Extract the (X, Y) coordinate from the center of the cell holding the provided text.  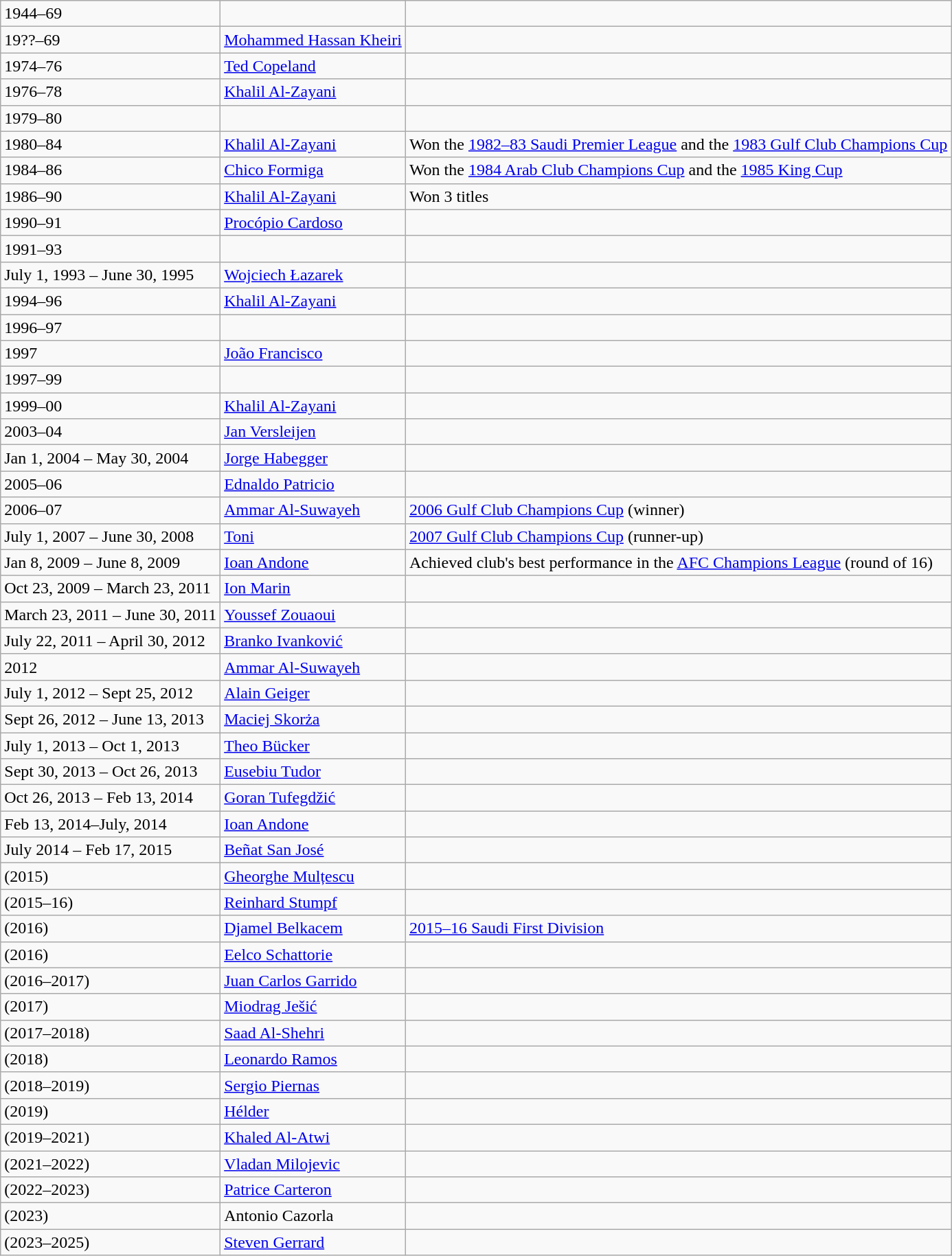
Wojciech Łazarek (313, 275)
March 23, 2011 – June 30, 2011 (111, 615)
1979–80 (111, 118)
2005–06 (111, 484)
Ion Marin (313, 589)
1980–84 (111, 144)
2006 Gulf Club Champions Cup (winner) (678, 510)
Jan 8, 2009 – June 8, 2009 (111, 562)
Ednaldo Patricio (313, 484)
1984–86 (111, 170)
2003–04 (111, 432)
1991–93 (111, 249)
Jan Versleijen (313, 432)
1996–97 (111, 328)
(2018–2019) (111, 1085)
Jan 1, 2004 – May 30, 2004 (111, 458)
Jorge Habegger (313, 458)
Eelco Schattorie (313, 955)
July 1, 2013 – Oct 1, 2013 (111, 745)
Won the 1984 Arab Club Champions Cup and the 1985 King Cup (678, 170)
Won the 1982–83 Saudi Premier League and the 1983 Gulf Club Champions Cup (678, 144)
1976–78 (111, 92)
Djamel Belkacem (313, 928)
1997 (111, 354)
1990–91 (111, 222)
Toni (313, 536)
July 1, 2012 – Sept 25, 2012 (111, 693)
Alain Geiger (313, 693)
Procópio Cardoso (313, 222)
Miodrag Ješić (313, 1007)
(2015) (111, 876)
Sergio Piernas (313, 1085)
João Francisco (313, 354)
(2017–2018) (111, 1033)
Oct 26, 2013 – Feb 13, 2014 (111, 798)
Maciej Skorża (313, 719)
Antonio Cazorla (313, 1216)
1997–99 (111, 380)
(2023–2025) (111, 1242)
Chico Formiga (313, 170)
Youssef Zouaoui (313, 615)
2015–16 Saudi First Division (678, 928)
2007 Gulf Club Champions Cup (runner-up) (678, 536)
19??–69 (111, 40)
(2016–2017) (111, 981)
1999–00 (111, 406)
Branko Ivanković (313, 641)
(2023) (111, 1216)
Achieved club's best performance in the AFC Champions League (round of 16) (678, 562)
2006–07 (111, 510)
(2017) (111, 1007)
(2021–2022) (111, 1164)
(2022–2023) (111, 1190)
1944–69 (111, 14)
1994–96 (111, 301)
Sept 26, 2012 – June 13, 2013 (111, 719)
July 1, 2007 – June 30, 2008 (111, 536)
Reinhard Stumpf (313, 902)
(2019) (111, 1111)
Patrice Carteron (313, 1190)
(2018) (111, 1059)
Khaled Al-Atwi (313, 1137)
Vladan Milojevic (313, 1164)
1986–90 (111, 196)
Eusebiu Tudor (313, 772)
(2019–2021) (111, 1137)
Won 3 titles (678, 196)
Hélder (313, 1111)
Sept 30, 2013 – Oct 26, 2013 (111, 772)
Beñat San José (313, 850)
Steven Gerrard (313, 1242)
2012 (111, 667)
July 2014 – Feb 17, 2015 (111, 850)
Leonardo Ramos (313, 1059)
Goran Tufegdžić (313, 798)
July 1, 1993 – June 30, 1995 (111, 275)
Saad Al-Shehri (313, 1033)
Feb 13, 2014–July, 2014 (111, 824)
(2015–16) (111, 902)
Mohammed Hassan Kheiri (313, 40)
Theo Bücker (313, 745)
July 22, 2011 – April 30, 2012 (111, 641)
1974–76 (111, 66)
Oct 23, 2009 – March 23, 2011 (111, 589)
Gheorghe Mulțescu (313, 876)
Ted Copeland (313, 66)
Juan Carlos Garrido (313, 981)
